Scan for the cell matching the given text and deliver its (x, y) coordinate at center. 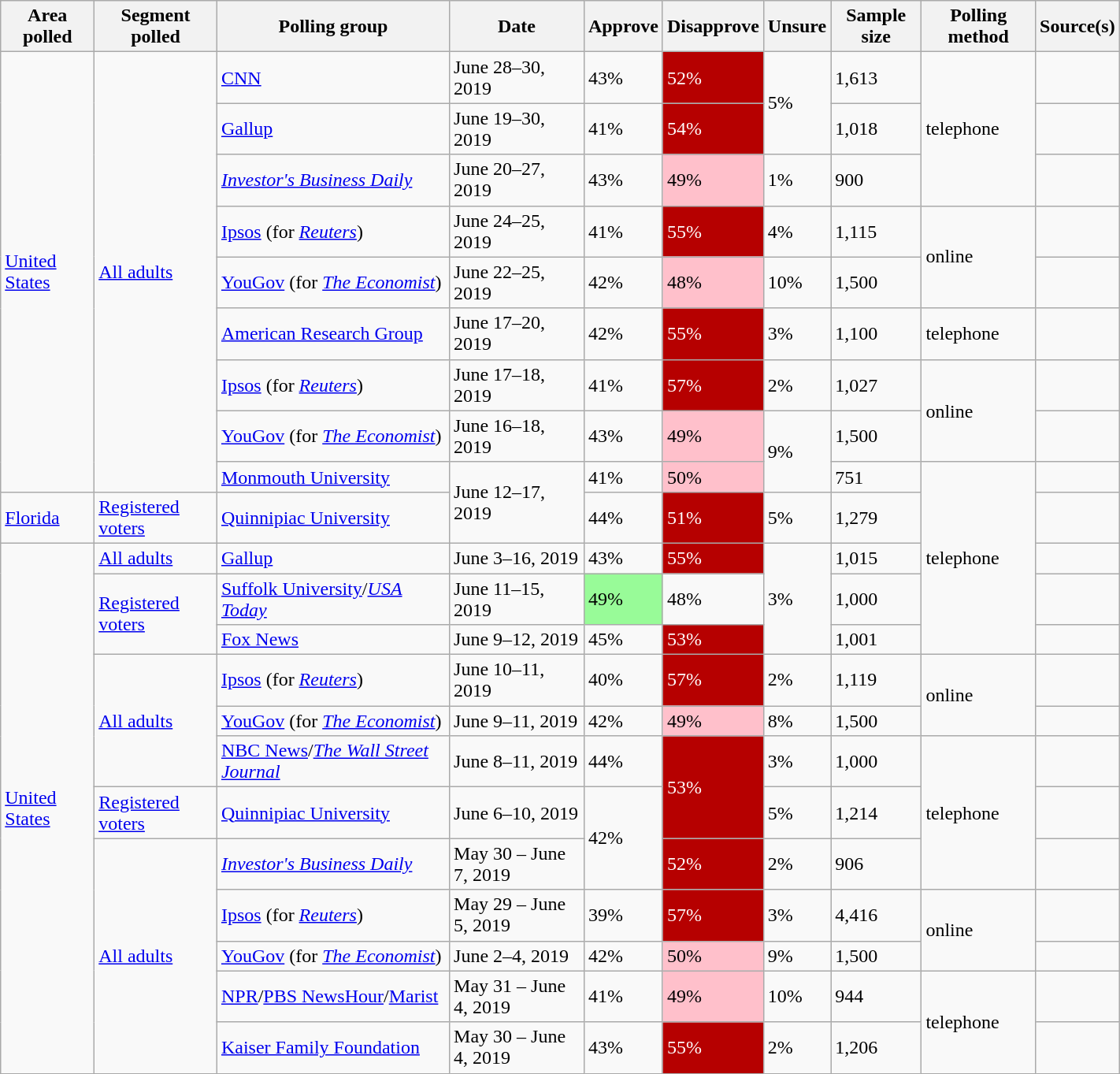
1,206 (876, 1048)
Sample size (876, 27)
40% (623, 681)
1,027 (876, 385)
Polling method (978, 27)
1,613 (876, 77)
June 17–18, 2019 (517, 385)
751 (876, 477)
1,119 (876, 681)
May 30 – June 7, 2019 (517, 864)
944 (876, 996)
June 2–4, 2019 (517, 956)
June 3–16, 2019 (517, 558)
June 12–17, 2019 (517, 503)
Florida (47, 517)
54% (713, 129)
Date (517, 27)
1,279 (876, 517)
June 22–25, 2019 (517, 282)
June 24–25, 2019 (517, 232)
1,015 (876, 558)
1,115 (876, 232)
39% (623, 916)
Approve (623, 27)
8% (797, 721)
900 (876, 180)
1% (797, 180)
Source(s) (1077, 27)
1,100 (876, 334)
June 19–30, 2019 (517, 129)
1,214 (876, 813)
4,416 (876, 916)
Disapprove (713, 27)
51% (713, 517)
June 11–15, 2019 (517, 599)
June 6–10, 2019 (517, 813)
906 (876, 864)
NPR/PBS NewsHour/Marist (332, 996)
June 17–20, 2019 (517, 334)
May 29 – June 5, 2019 (517, 916)
CNN (332, 77)
June 10–11, 2019 (517, 681)
May 31 – June 4, 2019 (517, 996)
June 28–30, 2019 (517, 77)
Monmouth University (332, 477)
Fox News (332, 640)
Polling group (332, 27)
May 30 – June 4, 2019 (517, 1048)
June 9–12, 2019 (517, 640)
Suffolk University/USA Today (332, 599)
Kaiser Family Foundation (332, 1048)
American Research Group (332, 334)
Area polled (47, 27)
4% (797, 232)
June 8–11, 2019 (517, 761)
1,001 (876, 640)
Unsure (797, 27)
June 16–18, 2019 (517, 437)
June 9–11, 2019 (517, 721)
45% (623, 640)
Segment polled (156, 27)
June 20–27, 2019 (517, 180)
1,018 (876, 129)
NBC News/The Wall Street Journal (332, 761)
